Locate the cell with the specified text and output its (x, y) center coordinate. 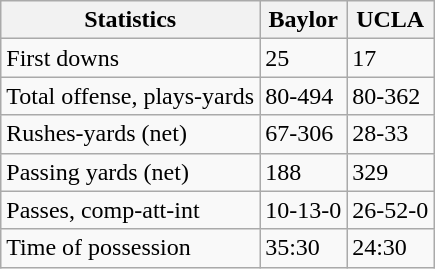
First downs (130, 58)
Total offense, plays-yards (130, 96)
24:30 (390, 248)
Time of possession (130, 248)
80-362 (390, 96)
25 (304, 58)
UCLA (390, 20)
329 (390, 172)
67-306 (304, 134)
80-494 (304, 96)
26-52-0 (390, 210)
28-33 (390, 134)
Statistics (130, 20)
35:30 (304, 248)
Rushes-yards (net) (130, 134)
10-13-0 (304, 210)
188 (304, 172)
Passes, comp-att-int (130, 210)
17 (390, 58)
Baylor (304, 20)
Passing yards (net) (130, 172)
